Output the [x, y] coordinate of the center of the cell containing the given text.  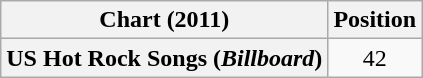
Chart (2011) [164, 20]
42 [375, 58]
Position [375, 20]
US Hot Rock Songs (Billboard) [164, 58]
